Locate the cell with the specified text and output its [X, Y] center coordinate. 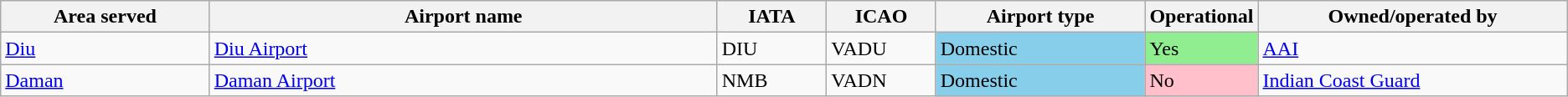
Operational [1201, 17]
Indian Coast Guard [1412, 80]
AAI [1412, 48]
Airport name [463, 17]
Area served [106, 17]
VADN [881, 80]
ICAO [881, 17]
Diu [106, 48]
VADU [881, 48]
Owned/operated by [1412, 17]
Daman [106, 80]
NMB [771, 80]
IATA [771, 17]
Yes [1201, 48]
Diu Airport [463, 48]
Daman Airport [463, 80]
Airport type [1040, 17]
DIU [771, 48]
No [1201, 80]
